Return the (x, y) coordinate for the center point of the cell that contains the specified text.  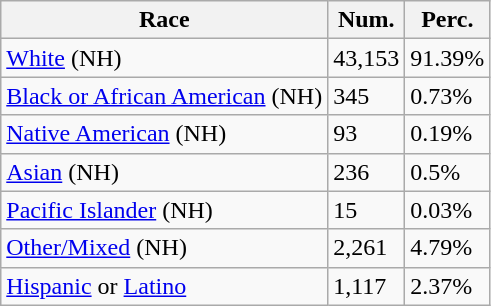
2.37% (448, 286)
236 (366, 172)
Asian (NH) (164, 172)
Num. (366, 20)
Race (164, 20)
White (NH) (164, 58)
0.03% (448, 210)
1,117 (366, 286)
0.73% (448, 96)
43,153 (366, 58)
4.79% (448, 248)
Black or African American (NH) (164, 96)
Other/Mixed (NH) (164, 248)
15 (366, 210)
0.5% (448, 172)
0.19% (448, 134)
Pacific Islander (NH) (164, 210)
Hispanic or Latino (164, 286)
345 (366, 96)
93 (366, 134)
Perc. (448, 20)
Native American (NH) (164, 134)
91.39% (448, 58)
2,261 (366, 248)
